Scan for the cell matching the given text and deliver its (X, Y) coordinate at center. 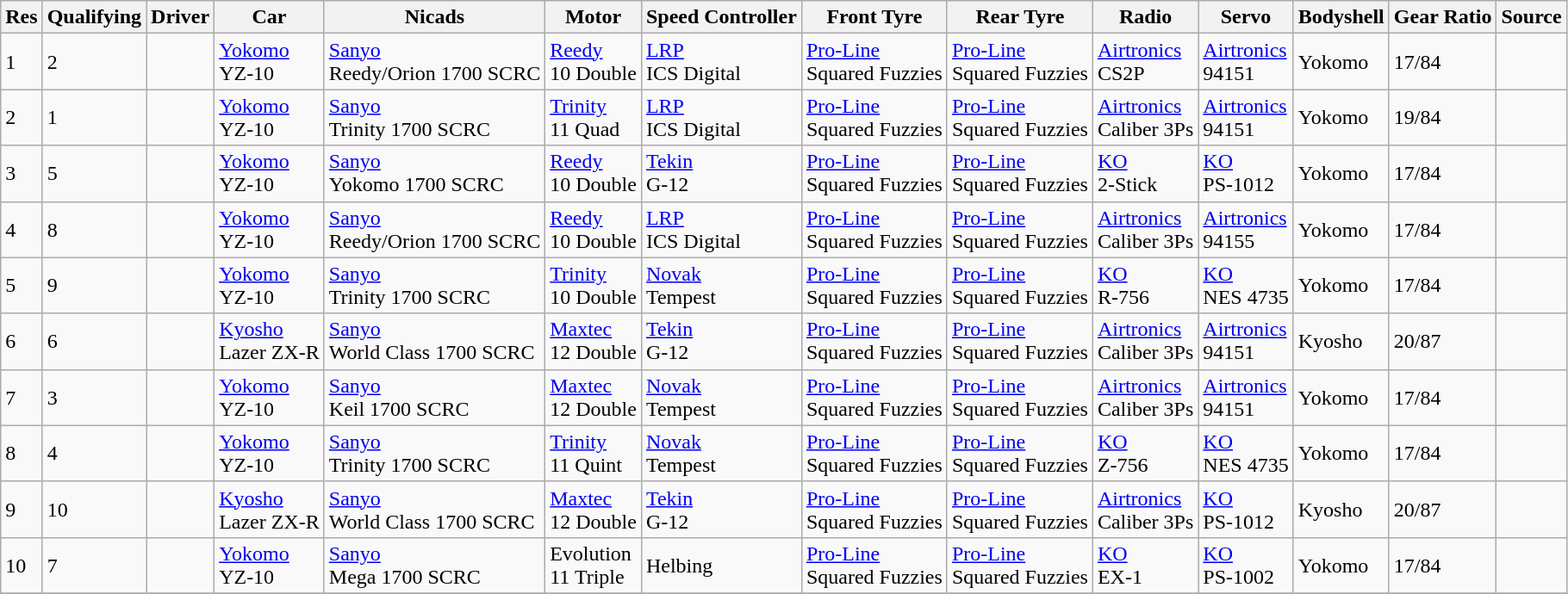
19/84 (1442, 117)
Driver (181, 17)
Nicads (434, 17)
Car (270, 17)
Servo (1246, 17)
Gear Ratio (1442, 17)
Trinity 10 Double (594, 286)
KO Z-756 (1145, 453)
Front Tyre (874, 17)
Trinity 11 Quint (594, 453)
Sanyo Yokomo 1700 SCRC (434, 174)
Trinity 11 Quad (594, 117)
Qualifying (94, 17)
KO R-756 (1145, 286)
Res (22, 17)
Source (1532, 17)
Speed Controller (721, 17)
Rear Tyre (1020, 17)
Airtronics 94155 (1246, 229)
Airtronics CS2P (1145, 62)
Bodyshell (1341, 17)
KO 2-Stick (1145, 174)
Motor (594, 17)
KO PS-1002 (1246, 565)
Evolution 11 Triple (594, 565)
Radio (1145, 17)
Sanyo Keil 1700 SCRC (434, 398)
KO EX-1 (1145, 565)
Helbing (721, 565)
Sanyo Mega 1700 SCRC (434, 565)
